Extract the (X, Y) coordinate from the center of the cell holding the provided text.  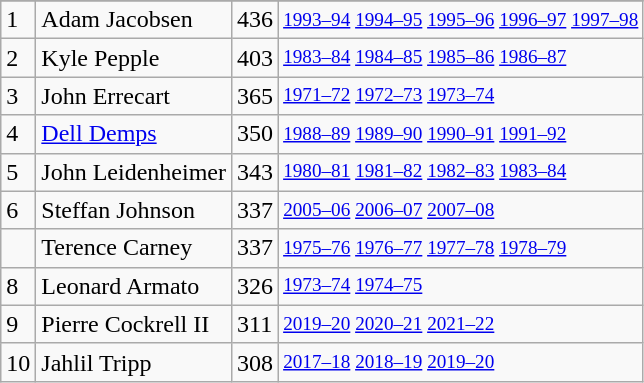
308 (254, 362)
Kyle Pepple (134, 58)
5 (18, 172)
1980–81 1981–82 1982–83 1983–84 (461, 172)
1973–74 1974–75 (461, 286)
4 (18, 134)
2017–18 2018–19 2019–20 (461, 362)
350 (254, 134)
2 (18, 58)
3 (18, 96)
343 (254, 172)
403 (254, 58)
Pierre Cockrell II (134, 324)
8 (18, 286)
Dell Demps (134, 134)
1983–84 1984–85 1985–86 1986–87 (461, 58)
1988–89 1989–90 1990–91 1991–92 (461, 134)
2019–20 2020–21 2021–22 (461, 324)
Steffan Johnson (134, 210)
1975–76 1976–77 1977–78 1978–79 (461, 248)
Adam Jacobsen (134, 20)
326 (254, 286)
Terence Carney (134, 248)
John Leidenheimer (134, 172)
365 (254, 96)
John Errecart (134, 96)
Jahlil Tripp (134, 362)
10 (18, 362)
6 (18, 210)
Leonard Armato (134, 286)
1971–72 1972–73 1973–74 (461, 96)
1 (18, 20)
311 (254, 324)
436 (254, 20)
1993–94 1994–95 1995–96 1996–97 1997–98 (461, 20)
2005–06 2006–07 2007–08 (461, 210)
9 (18, 324)
